Output the [x, y] coordinate of the center of the cell containing the given text.  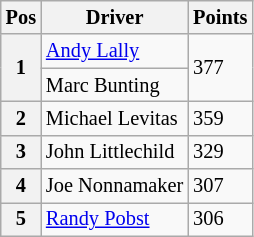
359 [220, 118]
Pos [21, 17]
306 [220, 219]
5 [21, 219]
307 [220, 186]
3 [21, 152]
John Littlechild [114, 152]
Randy Pobst [114, 219]
Michael Levitas [114, 118]
377 [220, 68]
Andy Lally [114, 51]
Points [220, 17]
Marc Bunting [114, 85]
4 [21, 186]
Joe Nonnamaker [114, 186]
329 [220, 152]
Driver [114, 17]
1 [21, 68]
2 [21, 118]
